Provide the (x, y) coordinate of the cell's center where the given text is located.  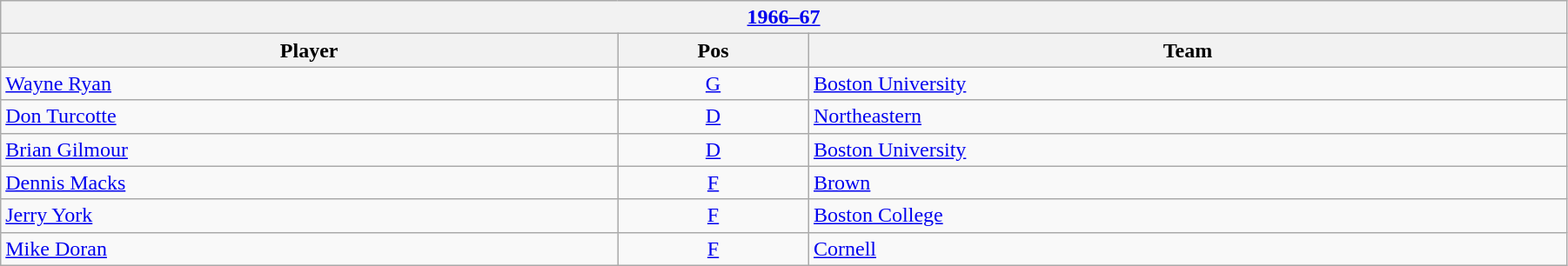
Boston College (1187, 216)
Mike Doran (310, 249)
Dennis Macks (310, 183)
1966–67 (784, 17)
Brown (1187, 183)
Cornell (1187, 249)
Wayne Ryan (310, 83)
Don Turcotte (310, 116)
Team (1187, 50)
Northeastern (1187, 116)
Jerry York (310, 216)
G (714, 83)
Brian Gilmour (310, 150)
Pos (714, 50)
Player (310, 50)
